Detect which cell encompasses the target text, then output its [X, Y] center coordinate. 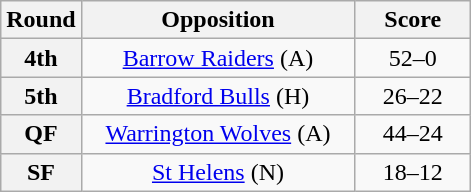
Opposition [218, 20]
Score [413, 20]
Barrow Raiders (A) [218, 58]
Warrington Wolves (A) [218, 134]
44–24 [413, 134]
SF [41, 172]
Bradford Bulls (H) [218, 96]
52–0 [413, 58]
4th [41, 58]
Round [41, 20]
QF [41, 134]
18–12 [413, 172]
5th [41, 96]
St Helens (N) [218, 172]
26–22 [413, 96]
